For the text-containing cell, return its midpoint in (X, Y) coordinate format. 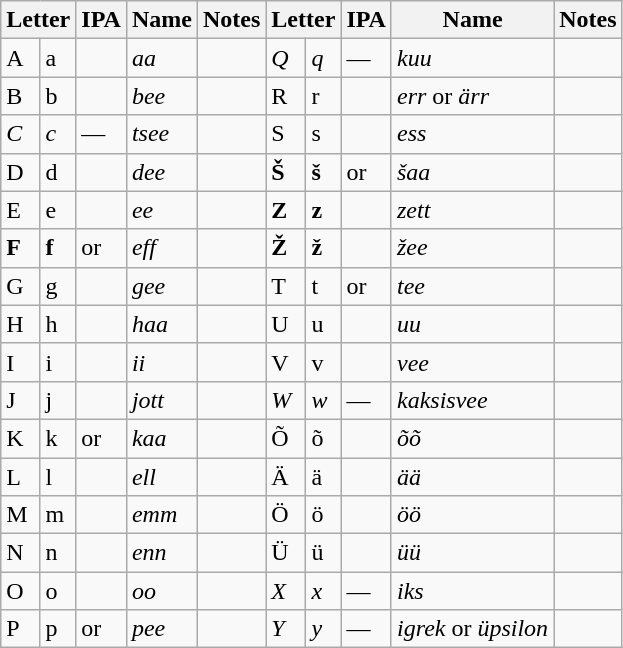
tee (472, 286)
ess (472, 134)
haa (162, 324)
Ž (286, 248)
P (20, 629)
žee (472, 248)
A (20, 58)
ö (324, 515)
D (20, 172)
I (20, 362)
kuu (472, 58)
Ä (286, 477)
Ö (286, 515)
ž (324, 248)
c (58, 134)
jott (162, 400)
šaa (472, 172)
K (20, 438)
R (286, 96)
S (286, 134)
t (324, 286)
ell (162, 477)
ää (472, 477)
C (20, 134)
b (58, 96)
N (20, 553)
g (58, 286)
V (286, 362)
O (20, 591)
ii (162, 362)
k (58, 438)
š (324, 172)
d (58, 172)
l (58, 477)
Q (286, 58)
E (20, 210)
y (324, 629)
F (20, 248)
i (58, 362)
kaksisvee (472, 400)
tsee (162, 134)
T (286, 286)
M (20, 515)
Z (286, 210)
G (20, 286)
oo (162, 591)
e (58, 210)
q (324, 58)
üü (472, 553)
z (324, 210)
dee (162, 172)
r (324, 96)
U (286, 324)
vee (472, 362)
H (20, 324)
J (20, 400)
uu (472, 324)
n (58, 553)
h (58, 324)
s (324, 134)
Ü (286, 553)
pee (162, 629)
eff (162, 248)
bee (162, 96)
W (286, 400)
enn (162, 553)
p (58, 629)
o (58, 591)
u (324, 324)
õõ (472, 438)
emm (162, 515)
õ (324, 438)
B (20, 96)
X (286, 591)
gee (162, 286)
ä (324, 477)
m (58, 515)
öö (472, 515)
a (58, 58)
x (324, 591)
kaa (162, 438)
w (324, 400)
igrek or üpsilon (472, 629)
zett (472, 210)
err or ärr (472, 96)
Y (286, 629)
Š (286, 172)
ee (162, 210)
v (324, 362)
L (20, 477)
ü (324, 553)
Õ (286, 438)
aa (162, 58)
iks (472, 591)
j (58, 400)
f (58, 248)
